Identify which cell holds the provided text, then report its (X, Y) central coordinate. 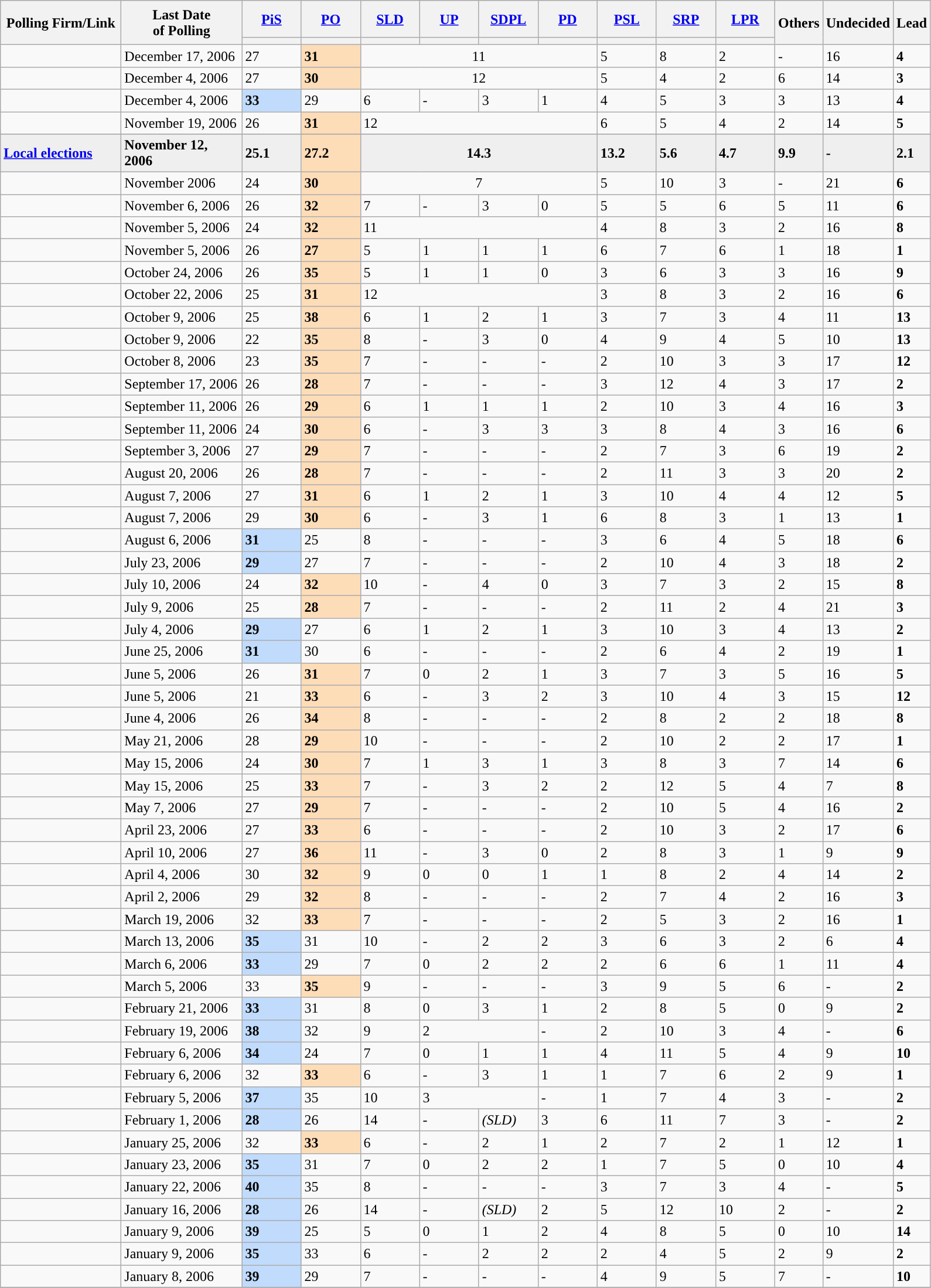
March 6, 2006 (182, 964)
January 25, 2006 (182, 1142)
23 (272, 362)
22 (272, 339)
February 21, 2006 (182, 1008)
September 17, 2006 (182, 384)
PD (567, 19)
June 4, 2006 (182, 718)
February 19, 2006 (182, 1031)
October 22, 2006 (182, 295)
January 22, 2006 (182, 1187)
March 19, 2006 (182, 919)
LPR (745, 19)
March 13, 2006 (182, 942)
SDPL (509, 19)
October 24, 2006 (182, 272)
2.1 (912, 154)
July 9, 2006 (182, 607)
November 19, 2006 (182, 122)
SRP (686, 19)
SLD (390, 19)
UP (449, 19)
May 21, 2006 (182, 741)
April 10, 2006 (182, 853)
March 5, 2006 (182, 986)
February 1, 2006 (182, 1120)
Last Dateof Polling (182, 23)
November 6, 2006 (182, 206)
December 17, 2006 (182, 56)
February 5, 2006 (182, 1098)
July 4, 2006 (182, 629)
9.9 (799, 154)
PO (330, 19)
August 20, 2006 (182, 473)
36 (330, 853)
13.2 (627, 154)
20 (858, 473)
April 23, 2006 (182, 830)
Others (799, 23)
April 4, 2006 (182, 875)
November 2006 (182, 183)
Lead (912, 23)
May 7, 2006 (182, 807)
Polling Firm/Link (61, 23)
Undecided (858, 23)
5.6 (686, 154)
January 23, 2006 (182, 1164)
27.2 (330, 154)
November 12, 2006 (182, 154)
October 8, 2006 (182, 362)
37 (272, 1098)
25.1 (272, 154)
August 6, 2006 (182, 540)
January 16, 2006 (182, 1209)
PSL (627, 19)
4.7 (745, 154)
January 8, 2006 (182, 1276)
14.3 (479, 154)
Local elections (61, 154)
July 10, 2006 (182, 585)
September 3, 2006 (182, 451)
April 2, 2006 (182, 897)
June 25, 2006 (182, 652)
July 23, 2006 (182, 563)
PiS (272, 19)
40 (272, 1187)
